Search for the cell housing the specified text and yield its (X, Y) center coordinate. 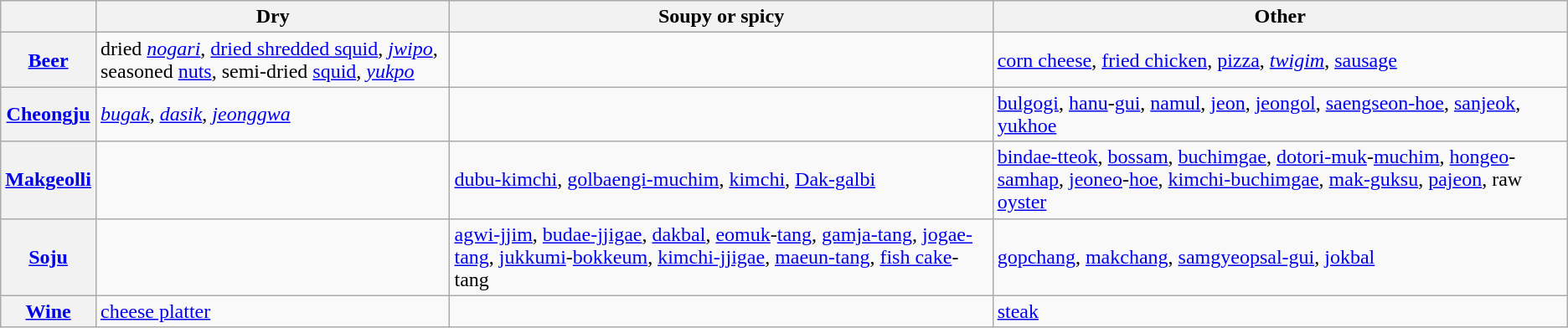
cheese platter (273, 311)
corn cheese, fried chicken, pizza, twigim, sausage (1280, 60)
dubu-kimchi, golbaengi-muchim, kimchi, Dak-galbi (721, 180)
Wine (49, 311)
Cheongju (49, 114)
Other (1280, 17)
bulgogi, hanu-gui, namul, jeon, jeongol, saengseon-hoe, sanjeok, yukhoe (1280, 114)
Beer (49, 60)
Soupy or spicy (721, 17)
steak (1280, 311)
Soju (49, 257)
Makgeolli (49, 180)
agwi-jjim, budae-jjigae, dakbal, eomuk-tang, gamja-tang, jogae-tang, jukkumi-bokkeum, kimchi-jjigae, maeun-tang, fish cake-tang (721, 257)
bindae-tteok, bossam, buchimgae, dotori-muk-muchim, hongeo-samhap, jeoneo-hoe, kimchi-buchimgae, mak-guksu, pajeon, raw oyster (1280, 180)
dried nogari, dried shredded squid, jwipo, seasoned nuts, semi-dried squid, yukpo (273, 60)
gopchang, makchang, samgyeopsal-gui, jokbal (1280, 257)
bugak, dasik, jeonggwa (273, 114)
Dry (273, 17)
